Output the [X, Y] coordinate of the center of the cell containing the given text.  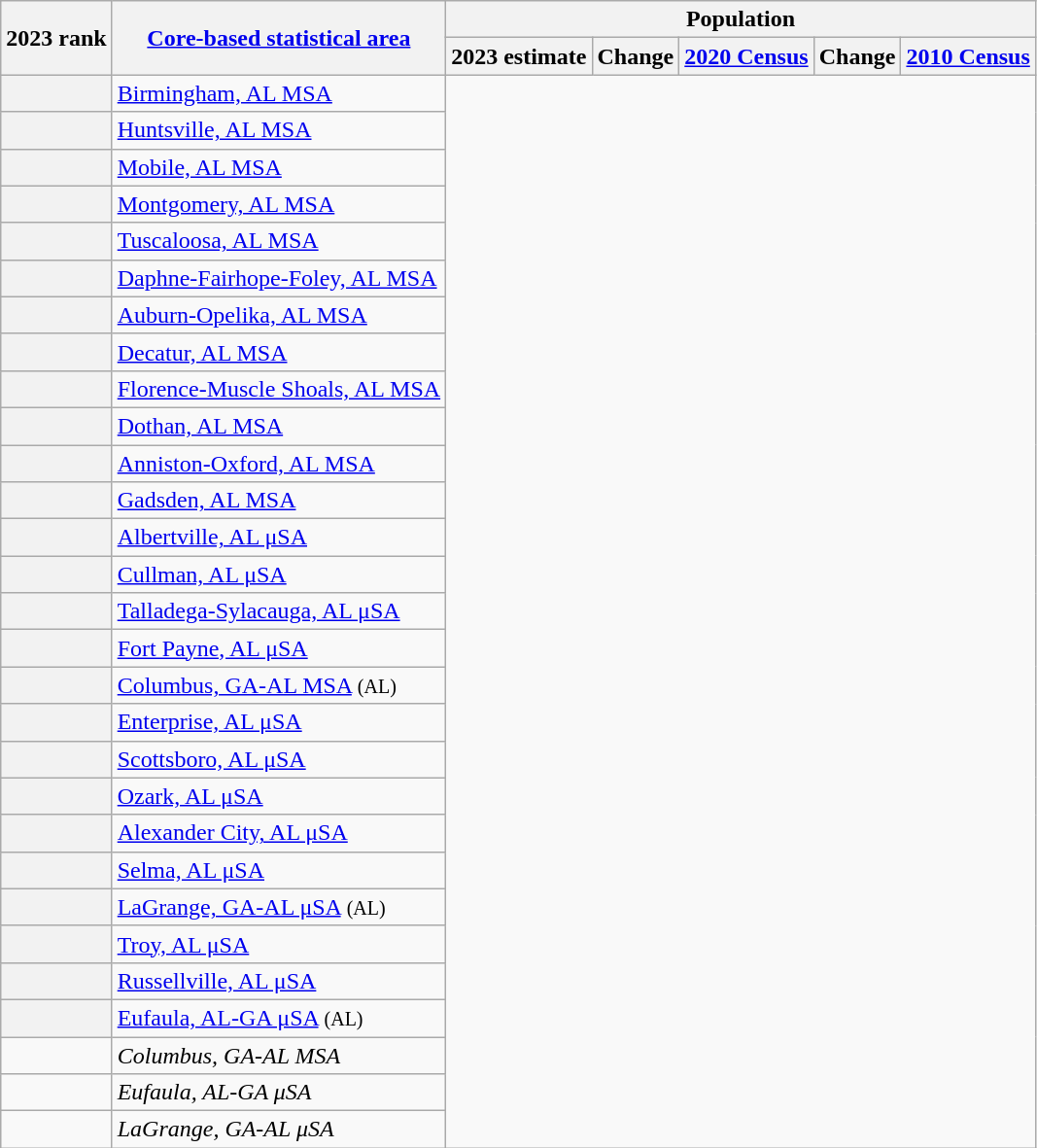
Enterprise, AL μSA [278, 722]
2023 rank [56, 38]
Ozark, AL μSA [278, 796]
Talladega-Sylacauga, AL μSA [278, 611]
Tuscaloosa, AL MSA [278, 241]
Dothan, AL MSA [278, 426]
Troy, AL μSA [278, 944]
Core-based statistical area [278, 38]
Anniston-Oxford, AL MSA [278, 464]
Auburn-Opelika, AL MSA [278, 315]
LaGrange, GA-AL μSA (AL) [278, 907]
Decatur, AL MSA [278, 352]
Birmingham, AL MSA [278, 93]
Scottsboro, AL μSA [278, 759]
LaGrange, GA-AL μSA [278, 1130]
2020 Census [746, 56]
Montgomery, AL MSA [278, 204]
Selma, AL μSA [278, 870]
Mobile, AL MSA [278, 167]
Daphne-Fairhope-Foley, AL MSA [278, 278]
Alexander City, AL μSA [278, 833]
Population [741, 19]
Eufaula, AL-GA μSA [278, 1093]
2010 Census [968, 56]
Albertville, AL μSA [278, 538]
2023 estimate [519, 56]
Gadsden, AL MSA [278, 501]
Columbus, GA-AL MSA (AL) [278, 685]
Eufaula, AL-GA μSA (AL) [278, 1018]
Columbus, GA-AL MSA [278, 1055]
Florence-Muscle Shoals, AL MSA [278, 389]
Cullman, AL μSA [278, 574]
Russellville, AL μSA [278, 981]
Huntsville, AL MSA [278, 130]
Fort Payne, AL μSA [278, 648]
